Output the [X, Y] coordinate of the center of the cell containing the given text.  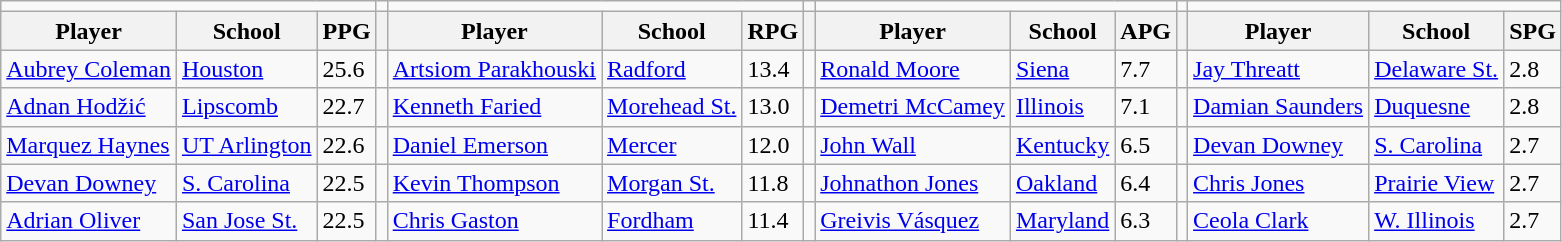
Kenneth Faried [494, 107]
Adnan Hodžić [89, 107]
6.4 [1146, 183]
13.0 [773, 107]
7.1 [1146, 107]
APG [1146, 31]
Artsiom Parakhouski [494, 69]
6.5 [1146, 145]
Maryland [1062, 221]
Morehead St. [672, 107]
San Jose St. [246, 221]
Morgan St. [672, 183]
22.6 [346, 145]
Prairie View [1436, 183]
Fordham [672, 221]
Daniel Emerson [494, 145]
Lipscomb [246, 107]
John Wall [913, 145]
12.0 [773, 145]
Illinois [1062, 107]
Kentucky [1062, 145]
Jay Threatt [1278, 69]
Chris Jones [1278, 183]
6.3 [1146, 221]
W. Illinois [1436, 221]
Delaware St. [1436, 69]
Chris Gaston [494, 221]
PPG [346, 31]
SPG [1533, 31]
7.7 [1146, 69]
UT Arlington [246, 145]
Mercer [672, 145]
11.4 [773, 221]
Kevin Thompson [494, 183]
22.7 [346, 107]
Houston [246, 69]
Ceola Clark [1278, 221]
Greivis Vásquez [913, 221]
Marquez Haynes [89, 145]
Radford [672, 69]
Duquesne [1436, 107]
Ronald Moore [913, 69]
Oakland [1062, 183]
Johnathon Jones [913, 183]
Damian Saunders [1278, 107]
Aubrey Coleman [89, 69]
Demetri McCamey [913, 107]
13.4 [773, 69]
11.8 [773, 183]
25.6 [346, 69]
Siena [1062, 69]
RPG [773, 31]
Adrian Oliver [89, 221]
